Output the (X, Y) coordinate of the center of the cell containing the given text.  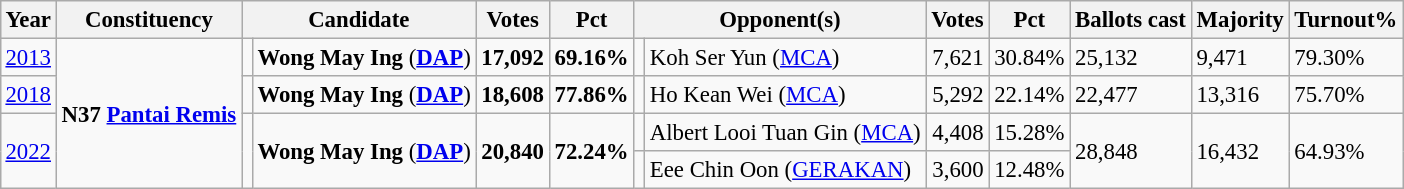
N37 Pantai Remis (148, 113)
20,840 (512, 152)
72.24% (592, 152)
2018 (28, 95)
Year (28, 20)
Eee Chin Oon (GERAKAN) (786, 170)
22.14% (1030, 95)
9,471 (1240, 57)
Ho Kean Wei (MCA) (786, 95)
28,848 (1130, 152)
Turnout% (1346, 20)
Ballots cast (1130, 20)
Albert Looi Tuan Gin (MCA) (786, 133)
64.93% (1346, 152)
Opponent(s) (780, 20)
7,621 (958, 57)
18,608 (512, 95)
25,132 (1130, 57)
Candidate (359, 20)
75.70% (1346, 95)
17,092 (512, 57)
Constituency (148, 20)
2022 (28, 152)
15.28% (1030, 133)
77.86% (592, 95)
16,432 (1240, 152)
30.84% (1030, 57)
13,316 (1240, 95)
3,600 (958, 170)
69.16% (592, 57)
2013 (28, 57)
4,408 (958, 133)
79.30% (1346, 57)
22,477 (1130, 95)
Majority (1240, 20)
12.48% (1030, 170)
5,292 (958, 95)
Koh Ser Yun (MCA) (786, 57)
